Scan for the cell matching the given text and deliver its (X, Y) coordinate at center. 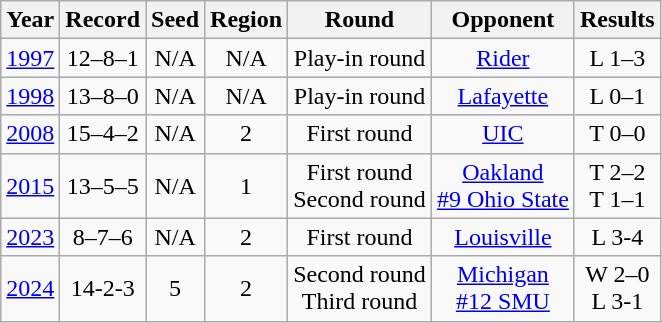
15–4–2 (103, 134)
T 0–0 (617, 134)
First roundSecond round (360, 186)
Louisville (502, 237)
Results (617, 20)
Year (30, 20)
Seed (176, 20)
2008 (30, 134)
T 2–2 T 1–1 (617, 186)
14-2-3 (103, 288)
12–8–1 (103, 58)
Record (103, 20)
W 2–0 L 3-1 (617, 288)
2015 (30, 186)
Rider (502, 58)
13–8–0 (103, 96)
Michigan#12 SMU (502, 288)
Lafayette (502, 96)
1997 (30, 58)
Oakland#9 Ohio State (502, 186)
Opponent (502, 20)
13–5–5 (103, 186)
8–7–6 (103, 237)
2024 (30, 288)
L 3-4 (617, 237)
L 0–1 (617, 96)
Round (360, 20)
5 (176, 288)
1998 (30, 96)
Region (246, 20)
UIC (502, 134)
1 (246, 186)
2023 (30, 237)
Second roundThird round (360, 288)
L 1–3 (617, 58)
